Return (X, Y) of the center of cell containing provided text 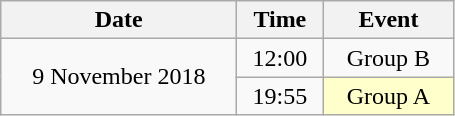
Group B (388, 58)
9 November 2018 (119, 77)
Group A (388, 96)
Date (119, 20)
19:55 (280, 96)
12:00 (280, 58)
Event (388, 20)
Time (280, 20)
